Determine the (x, y) coordinate at the center of the cell enclosing the given text.  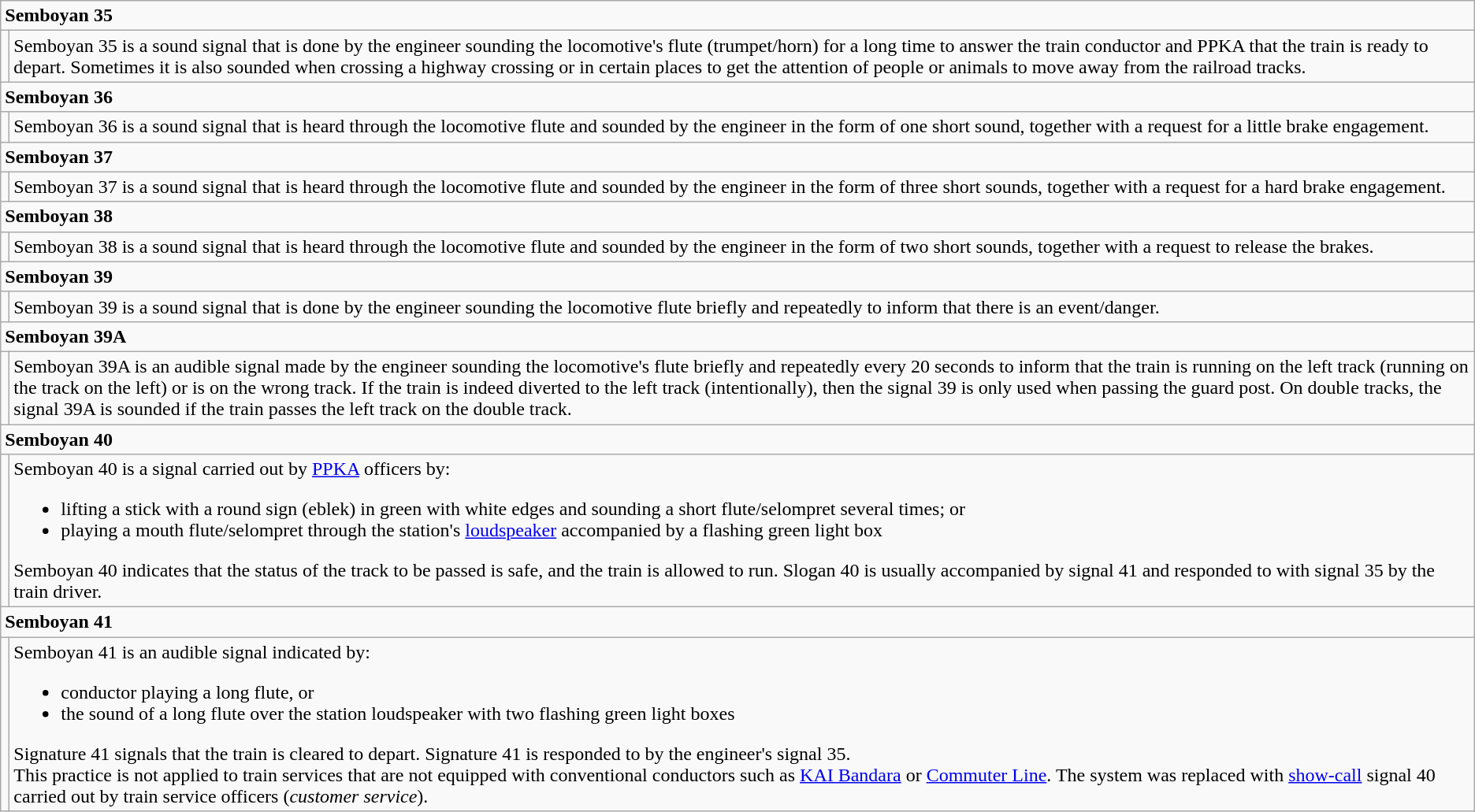
Semboyan 39A (737, 336)
Semboyan 40 (737, 439)
Semboyan 41 (737, 622)
Semboyan 36 (737, 97)
Semboyan 39 (737, 276)
Semboyan 38 (737, 217)
Semboyan 37 (737, 157)
Semboyan 35 (737, 16)
